Output the (x, y) coordinate of the center of the cell containing the given text.  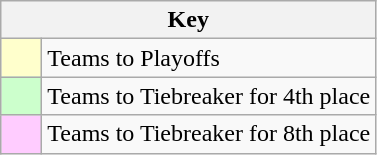
Key (188, 20)
Teams to Playoffs (209, 58)
Teams to Tiebreaker for 4th place (209, 96)
Teams to Tiebreaker for 8th place (209, 134)
